Search for the cell housing the specified text and yield its (X, Y) center coordinate. 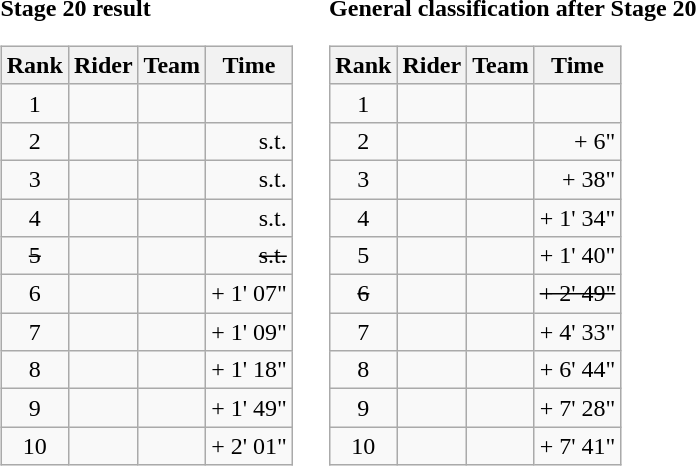
+ 1' 18" (250, 370)
+ 6" (578, 141)
+ 1' 09" (250, 332)
+ 6' 44" (578, 370)
+ 2' 49" (578, 294)
+ 2' 01" (250, 446)
+ 1' 49" (250, 408)
+ 7' 41" (578, 446)
+ 38" (578, 179)
+ 1' 40" (578, 256)
+ 7' 28" (578, 408)
+ 4' 33" (578, 332)
+ 1' 34" (578, 217)
+ 1' 07" (250, 294)
